Return [X, Y] of the center of cell containing provided text 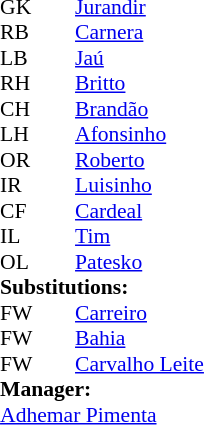
Luisinho [140, 185]
Patesko [140, 262]
Tim [140, 237]
Jaú [140, 58]
LB [19, 58]
Roberto [140, 160]
Carvalho Leite [140, 364]
RH [19, 83]
Manager: [102, 389]
Afonsinho [140, 135]
LH [19, 135]
Carnera [140, 33]
IR [19, 185]
Bahia [140, 339]
IL [19, 237]
OL [19, 262]
CF [19, 211]
RB [19, 33]
Brandão [140, 109]
Substitutions: [102, 287]
Cardeal [140, 211]
OR [19, 160]
Britto [140, 83]
CH [19, 109]
Carreiro [140, 313]
